Find where the given text appears and provide that cell's center as [x, y] coordinate. 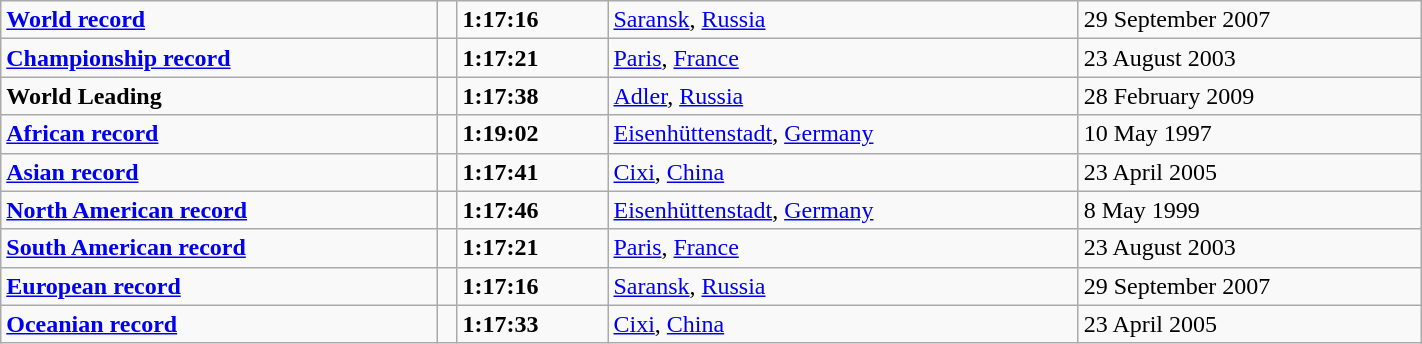
Oceanian record [220, 324]
28 February 2009 [1250, 96]
10 May 1997 [1250, 134]
8 May 1999 [1250, 210]
Asian record [220, 172]
African record [220, 134]
Championship record [220, 58]
World record [220, 20]
World Leading [220, 96]
1:17:38 [532, 96]
1:19:02 [532, 134]
South American record [220, 248]
European record [220, 286]
North American record [220, 210]
1:17:41 [532, 172]
Adler, Russia [843, 96]
1:17:33 [532, 324]
1:17:46 [532, 210]
